Determine the [x, y] coordinate at the center of the cell enclosing the given text.  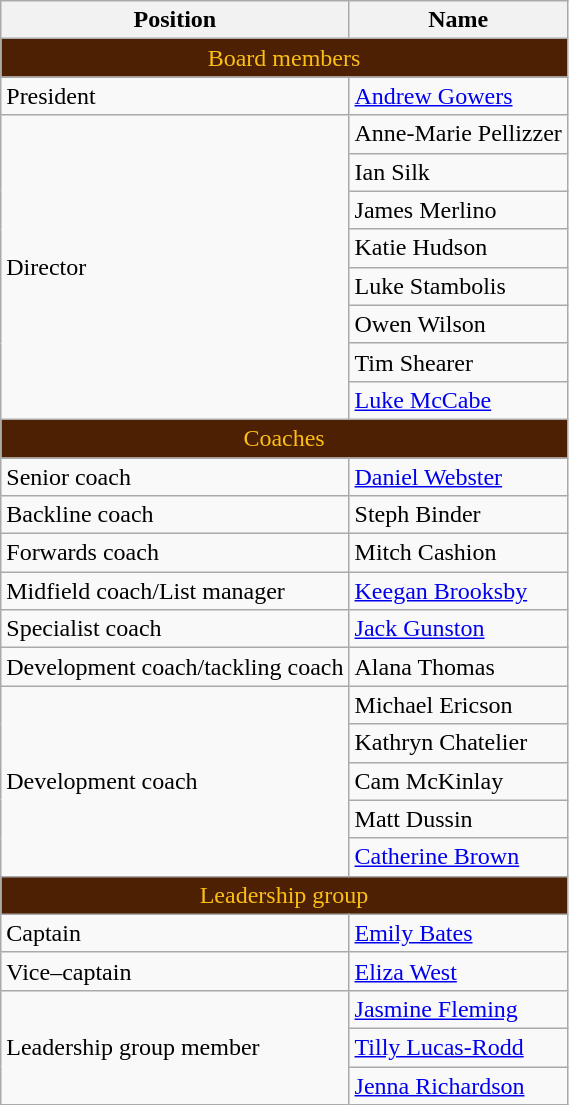
Tilly Lucas-Rodd [458, 1047]
Steph Binder [458, 515]
Catherine Brown [458, 857]
Jasmine Fleming [458, 1009]
Leadership group [284, 895]
Cam McKinlay [458, 781]
Luke Stambolis [458, 286]
Alana Thomas [458, 667]
Vice–captain [175, 971]
Name [458, 20]
Leadership group member [175, 1047]
Senior coach [175, 477]
Anne-Marie Pellizzer [458, 134]
Position [175, 20]
Michael Ericson [458, 705]
Eliza West [458, 971]
Daniel Webster [458, 477]
Director [175, 267]
Backline coach [175, 515]
Coaches [284, 438]
Jenna Richardson [458, 1085]
Board members [284, 58]
Matt Dussin [458, 819]
Captain [175, 933]
Development coach [175, 781]
Keegan Brooksby [458, 591]
Kathryn Chatelier [458, 743]
Luke McCabe [458, 400]
Tim Shearer [458, 362]
Jack Gunston [458, 629]
Specialist coach [175, 629]
Mitch Cashion [458, 553]
Development coach/tackling coach [175, 667]
Midfield coach/List manager [175, 591]
Forwards coach [175, 553]
President [175, 96]
James Merlino [458, 210]
Andrew Gowers [458, 96]
Ian Silk [458, 172]
Owen Wilson [458, 324]
Emily Bates [458, 933]
Katie Hudson [458, 248]
